For the text-containing cell, return its midpoint in (X, Y) coordinate format. 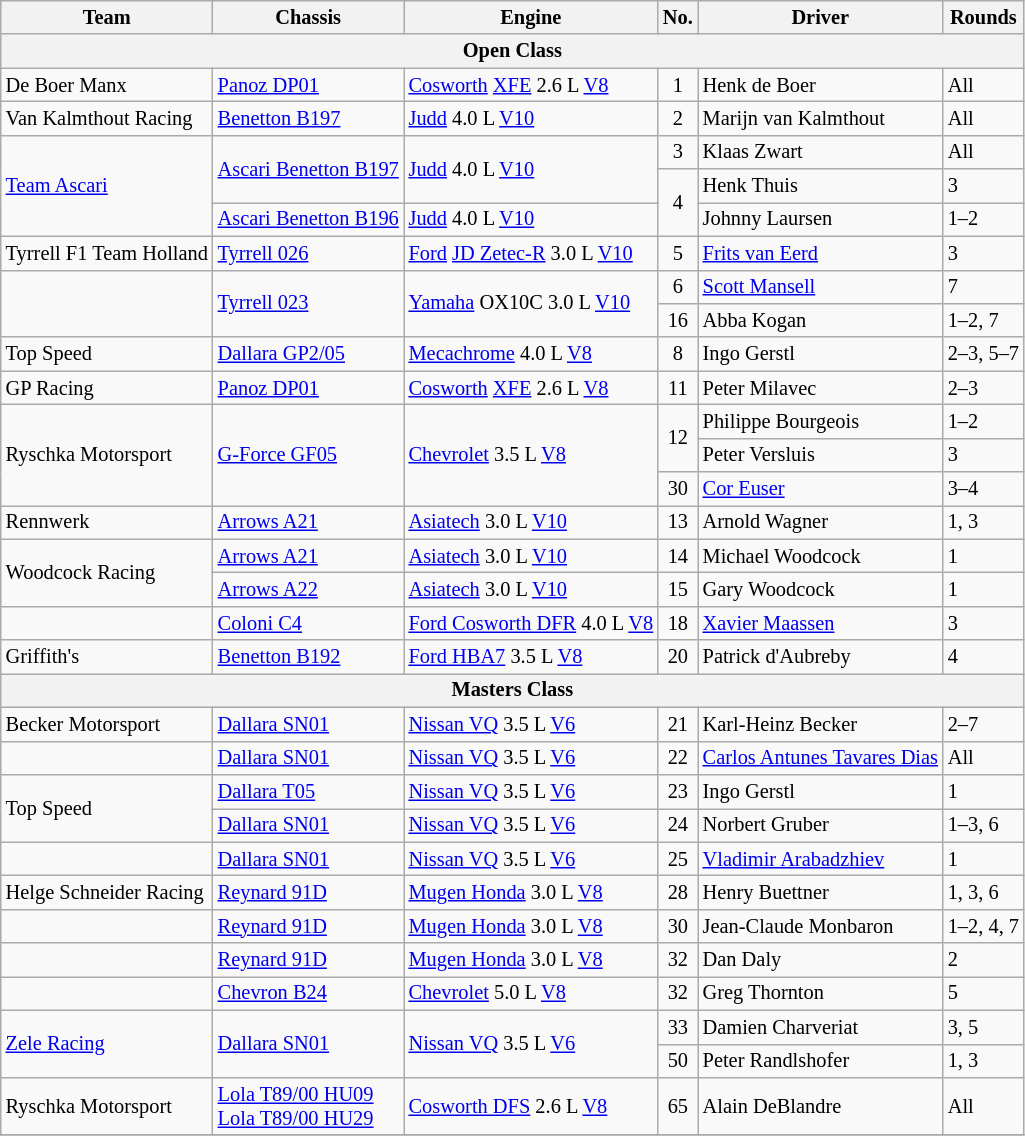
Johnny Laursen (820, 219)
Alain DeBlandre (820, 1106)
Damien Charveriat (820, 1027)
1–3, 6 (984, 825)
Peter Randlshofer (820, 1061)
Ford HBA7 3.5 L V8 (531, 657)
3–4 (984, 489)
Engine (531, 17)
25 (678, 859)
Henk de Boer (820, 85)
Griffith's (107, 657)
Dallara GP2/05 (308, 354)
Tyrrell 026 (308, 253)
6 (678, 287)
Jean-Claude Monbaron (820, 926)
Carlos Antunes Tavares Dias (820, 758)
Zele Racing (107, 1044)
Driver (820, 17)
Open Class (512, 51)
Ford JD Zetec-R 3.0 L V10 (531, 253)
Coloni C4 (308, 623)
2–3, 5–7 (984, 354)
Klaas Zwart (820, 152)
Tyrrell 023 (308, 304)
Arrows A22 (308, 589)
Lola T89/00 HU09Lola T89/00 HU29 (308, 1106)
Team (107, 17)
Cosworth DFS 2.6 L V8 (531, 1106)
65 (678, 1106)
12 (678, 438)
Michael Woodcock (820, 556)
3, 5 (984, 1027)
20 (678, 657)
Arnold Wagner (820, 522)
Woodcock Racing (107, 572)
2–7 (984, 724)
33 (678, 1027)
22 (678, 758)
Rounds (984, 17)
Chevron B24 (308, 993)
Abba Kogan (820, 320)
28 (678, 892)
Masters Class (512, 690)
Ascari Benetton B196 (308, 219)
2–3 (984, 388)
Philippe Bourgeois (820, 421)
Henk Thuis (820, 186)
Scott Mansell (820, 287)
1–2, 7 (984, 320)
Patrick d'Aubreby (820, 657)
14 (678, 556)
Benetton B197 (308, 118)
No. (678, 17)
1, 3, 6 (984, 892)
Norbert Gruber (820, 825)
18 (678, 623)
De Boer Manx (107, 85)
Becker Motorsport (107, 724)
GP Racing (107, 388)
Karl-Heinz Becker (820, 724)
Peter Milavec (820, 388)
Benetton B192 (308, 657)
Ford Cosworth DFR 4.0 L V8 (531, 623)
7 (984, 287)
G-Force GF05 (308, 454)
23 (678, 791)
Chassis (308, 17)
Rennwerk (107, 522)
Peter Versluis (820, 455)
24 (678, 825)
Chevrolet 3.5 L V8 (531, 454)
Cor Euser (820, 489)
11 (678, 388)
Dallara T05 (308, 791)
Ascari Benetton B197 (308, 168)
Henry Buettner (820, 892)
Yamaha OX10C 3.0 L V10 (531, 304)
21 (678, 724)
Greg Thornton (820, 993)
Van Kalmthout Racing (107, 118)
Helge Schneider Racing (107, 892)
1–2, 4, 7 (984, 926)
Marijn van Kalmthout (820, 118)
Gary Woodcock (820, 589)
15 (678, 589)
Xavier Maassen (820, 623)
Frits van Eerd (820, 253)
Chevrolet 5.0 L V8 (531, 993)
50 (678, 1061)
Dan Daly (820, 960)
8 (678, 354)
Mecachrome 4.0 L V8 (531, 354)
16 (678, 320)
13 (678, 522)
Tyrrell F1 Team Holland (107, 253)
Vladimir Arabadzhiev (820, 859)
Team Ascari (107, 186)
